From the cell containing the given text, extract its center point as (X, Y) coordinate. 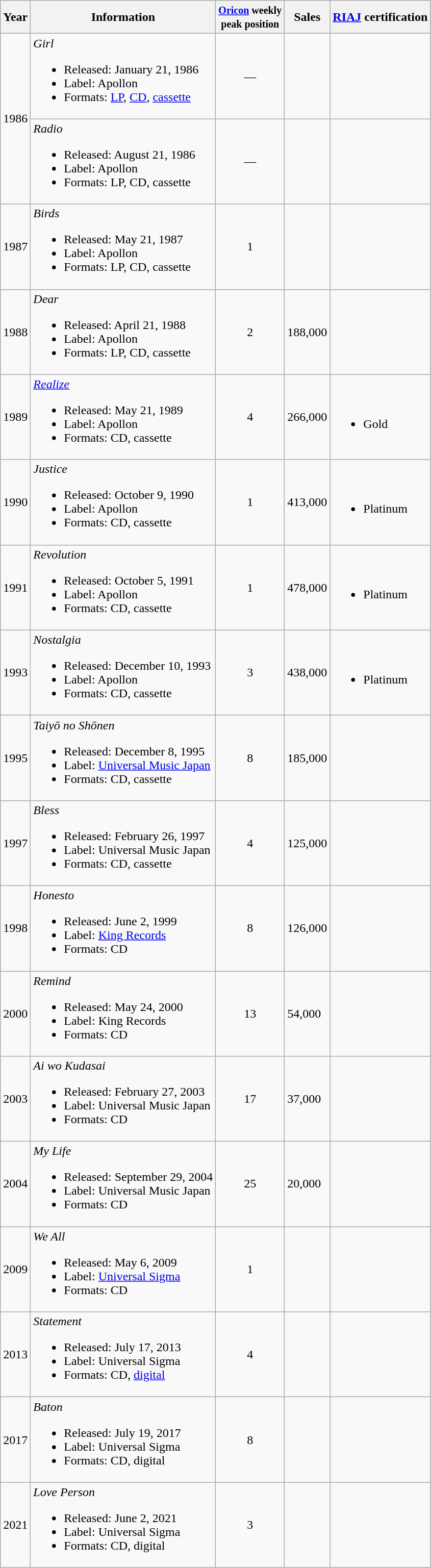
HonestoReleased: June 2, 1999Label: King RecordsFormats: CD (123, 928)
185,000 (307, 758)
Sales (307, 17)
GirlReleased: January 21, 1986Label: ApollonFormats: LP, CD, cassette (123, 77)
RemindReleased: May 24, 2000Label: King RecordsFormats: CD (123, 1014)
2 (250, 332)
126,000 (307, 928)
1986 (15, 119)
RIAJ certification (381, 17)
54,000 (307, 1014)
2017 (15, 1439)
Information (123, 17)
RadioReleased: August 21, 1986Label: ApollonFormats: LP, CD, cassette (123, 161)
RealizeReleased: May 21, 1989Label: ApollonFormats: CD, cassette (123, 417)
BlessReleased: February 26, 1997Label: Universal Music JapanFormats: CD, cassette (123, 843)
266,000 (307, 417)
My LifeReleased: September 29, 2004Label: Universal Music JapanFormats: CD (123, 1184)
2021 (15, 1525)
2000 (15, 1014)
BatonReleased: July 19, 2017Label: Universal SigmaFormats: CD, digital (123, 1439)
2013 (15, 1355)
1998 (15, 928)
1997 (15, 843)
StatementReleased: July 17, 2013Label: Universal SigmaFormats: CD, digital (123, 1355)
438,000 (307, 672)
RevolutionReleased: October 5, 1991Label: ApollonFormats: CD, cassette (123, 588)
Oricon weeklypeak position (250, 17)
17 (250, 1099)
478,000 (307, 588)
1991 (15, 588)
188,000 (307, 332)
13 (250, 1014)
20,000 (307, 1184)
37,000 (307, 1099)
We AllReleased: May 6, 2009Label: Universal SigmaFormats: CD (123, 1269)
Love PersonReleased: June 2, 2021Label: Universal SigmaFormats: CD, digital (123, 1525)
NostalgiaReleased: December 10, 1993Label: ApollonFormats: CD, cassette (123, 672)
Year (15, 17)
2003 (15, 1099)
1988 (15, 332)
1993 (15, 672)
2009 (15, 1269)
BirdsReleased: May 21, 1987Label: ApollonFormats: LP, CD, cassette (123, 247)
1990 (15, 502)
Gold (381, 417)
25 (250, 1184)
Taiyō no ShōnenReleased: December 8, 1995Label: Universal Music JapanFormats: CD, cassette (123, 758)
2004 (15, 1184)
Ai wo KudasaiReleased: February 27, 2003Label: Universal Music JapanFormats: CD (123, 1099)
413,000 (307, 502)
DearReleased: April 21, 1988Label: ApollonFormats: LP, CD, cassette (123, 332)
1989 (15, 417)
125,000 (307, 843)
1987 (15, 247)
JusticeReleased: October 9, 1990Label: ApollonFormats: CD, cassette (123, 502)
1995 (15, 758)
